Output the [x, y] coordinate of the center of the cell containing the given text.  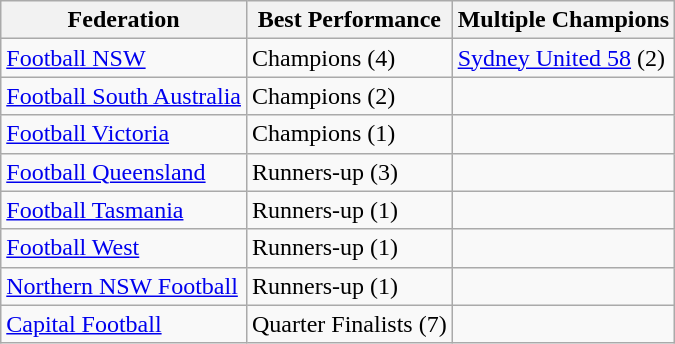
Champions (4) [349, 58]
Champions (1) [349, 134]
Runners-up (3) [349, 172]
Quarter Finalists (7) [349, 324]
Sydney United 58 (2) [563, 58]
Football West [124, 248]
Football Tasmania [124, 210]
Federation [124, 20]
Capital Football [124, 324]
Football Queensland [124, 172]
Football South Australia [124, 96]
Multiple Champions [563, 20]
Football Victoria [124, 134]
Best Performance [349, 20]
Champions (2) [349, 96]
Northern NSW Football [124, 286]
Football NSW [124, 58]
